Identify which cell holds the provided text, then report its (X, Y) central coordinate. 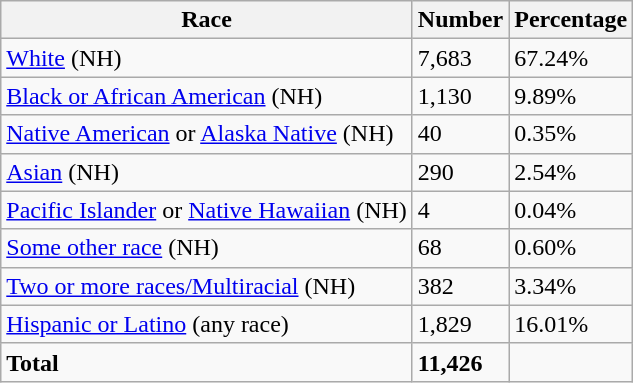
0.60% (571, 248)
0.35% (571, 134)
Some other race (NH) (207, 248)
Percentage (571, 20)
2.54% (571, 172)
3.34% (571, 286)
Black or African American (NH) (207, 96)
0.04% (571, 210)
White (NH) (207, 58)
11,426 (460, 362)
290 (460, 172)
382 (460, 286)
Race (207, 20)
Pacific Islander or Native Hawaiian (NH) (207, 210)
40 (460, 134)
Asian (NH) (207, 172)
1,130 (460, 96)
Number (460, 20)
68 (460, 248)
16.01% (571, 324)
67.24% (571, 58)
1,829 (460, 324)
Total (207, 362)
Hispanic or Latino (any race) (207, 324)
7,683 (460, 58)
4 (460, 210)
Native American or Alaska Native (NH) (207, 134)
9.89% (571, 96)
Two or more races/Multiracial (NH) (207, 286)
